Capture the cell that displays the provided text and extract its [x, y] central coordinate. 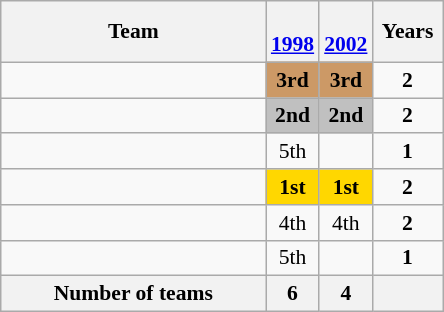
Team [134, 32]
4 [346, 294]
Number of teams [134, 294]
Years [407, 32]
6 [292, 294]
1998 [292, 32]
2002 [346, 32]
